Detect which cell encompasses the target text, then output its [x, y] center coordinate. 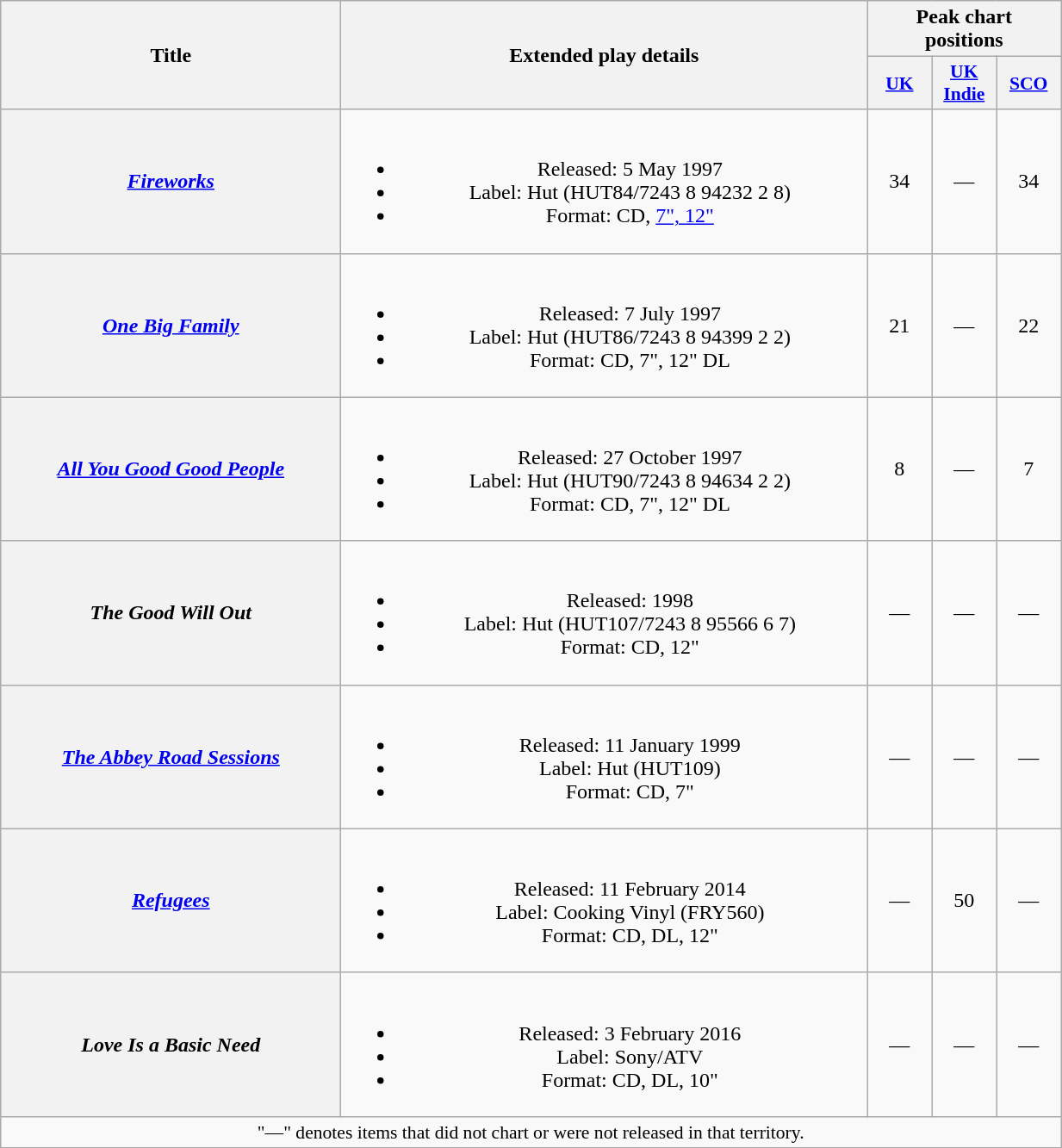
Love Is a Basic Need [171, 1044]
Released: 5 May 1997Label: Hut (HUT84/7243 8 94232 2 8)Format: CD, 7", 12" [605, 181]
Peak chartpositions [965, 29]
Refugees [171, 901]
Released: 7 July 1997Label: Hut (HUT86/7243 8 94399 2 2)Format: CD, 7", 12" DL [605, 326]
The Good Will Out [171, 613]
UK [899, 83]
One Big Family [171, 326]
Released: 11 January 1999Label: Hut (HUT109)Format: CD, 7" [605, 756]
Released: 1998Label: Hut (HUT107/7243 8 95566 6 7)Format: CD, 12" [605, 613]
50 [965, 901]
Fireworks [171, 181]
The Abbey Road Sessions [171, 756]
Title [171, 55]
8 [899, 469]
Extended play details [605, 55]
7 [1028, 469]
Released: 27 October 1997Label: Hut (HUT90/7243 8 94634 2 2)Format: CD, 7", 12" DL [605, 469]
All You Good Good People [171, 469]
21 [899, 326]
SCO [1028, 83]
Released: 3 February 2016Label: Sony/ATVFormat: CD, DL, 10" [605, 1044]
"—" denotes items that did not chart or were not released in that territory. [531, 1132]
UKIndie [965, 83]
Released: 11 February 2014Label: Cooking Vinyl (FRY560)Format: CD, DL, 12" [605, 901]
22 [1028, 326]
